Extract the (X, Y) coordinate from the center of the cell holding the provided text.  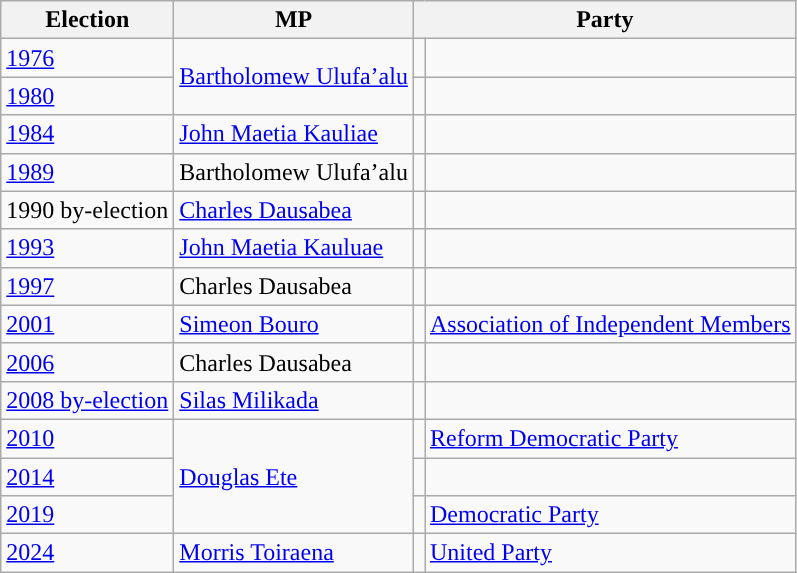
1993 (88, 248)
1976 (88, 58)
Election (88, 20)
Simeon Bouro (294, 324)
2024 (88, 553)
2006 (88, 362)
MP (294, 20)
Democratic Party (610, 515)
Silas Milikada (294, 400)
Reform Democratic Party (610, 438)
Party (604, 20)
United Party (610, 553)
Association of Independent Members (610, 324)
Morris Toiraena (294, 553)
John Maetia Kauliae (294, 134)
2010 (88, 438)
1989 (88, 172)
1980 (88, 96)
2014 (88, 477)
1997 (88, 286)
John Maetia Kauluae (294, 248)
Douglas Ete (294, 476)
1984 (88, 134)
2019 (88, 515)
2001 (88, 324)
2008 by-election (88, 400)
1990 by-election (88, 210)
